Locate the cell with the specified text and output its [x, y] center coordinate. 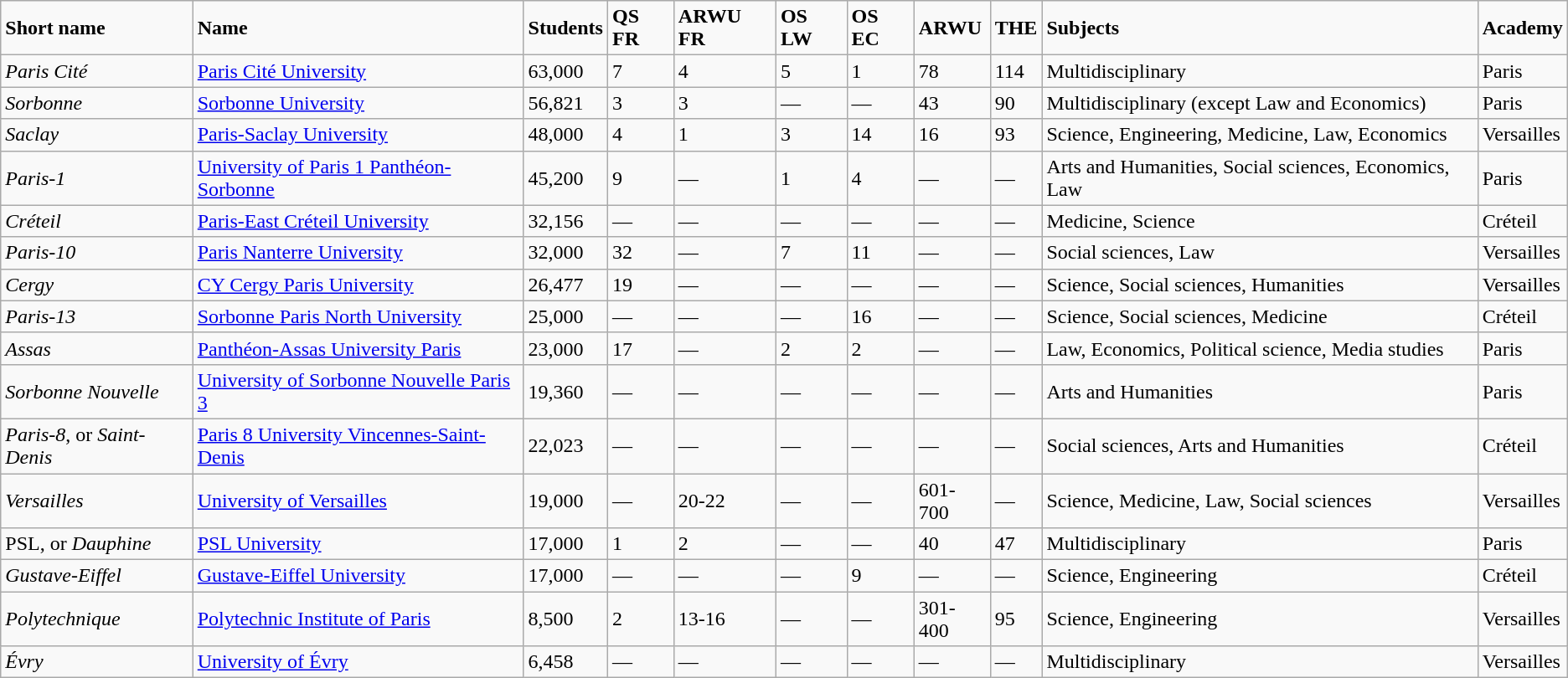
Arts and Humanities [1260, 392]
23,000 [565, 348]
6,458 [565, 662]
32,156 [565, 221]
43 [952, 103]
Paris-Saclay University [358, 135]
5 [811, 71]
Paris Cité University [358, 71]
Assas [97, 348]
601-700 [952, 501]
PSL University [358, 544]
Students [565, 28]
11 [880, 253]
Social sciences, Arts and Humanities [1260, 445]
Évry [97, 662]
13-16 [725, 619]
45,200 [565, 177]
95 [1016, 619]
8,500 [565, 619]
56,821 [565, 103]
26,477 [565, 285]
Sorbonne University [358, 103]
Multidisciplinary (except Law and Economics) [1260, 103]
Saclay [97, 135]
Academy [1523, 28]
PSL, or Dauphine [97, 544]
93 [1016, 135]
ARWU FR [725, 28]
Subjects [1260, 28]
Science, Social sciences, Medicine [1260, 316]
22,023 [565, 445]
90 [1016, 103]
OS EC [880, 28]
University of Versailles [358, 501]
47 [1016, 544]
19,360 [565, 392]
QS FR [640, 28]
THE [1016, 28]
19 [640, 285]
Name [358, 28]
Gustave-Eiffel University [358, 576]
Polytechnique [97, 619]
Law, Economics, Political science, Media studies [1260, 348]
32 [640, 253]
Paris Nanterre University [358, 253]
14 [880, 135]
Paris-1 [97, 177]
Arts and Humanities, Social sciences, Economics, Law [1260, 177]
Paris 8 University Vincennes-Saint-Denis [358, 445]
301-400 [952, 619]
Paris-10 [97, 253]
Social sciences, Law [1260, 253]
32,000 [565, 253]
University of Évry [358, 662]
114 [1016, 71]
48,000 [565, 135]
Paris-8, or Saint-Denis [97, 445]
78 [952, 71]
Sorbonne Nouvelle [97, 392]
Paris Cité [97, 71]
25,000 [565, 316]
Paris-13 [97, 316]
University of Paris 1 Panthéon-Sorbonne [358, 177]
63,000 [565, 71]
Short name [97, 28]
ARWU [952, 28]
Sorbonne [97, 103]
17 [640, 348]
Medicine, Science [1260, 221]
Science, Medicine, Law, Social sciences [1260, 501]
Gustave-Eiffel [97, 576]
19,000 [565, 501]
Science, Social sciences, Humanities [1260, 285]
Science, Engineering, Medicine, Law, Economics [1260, 135]
Panthéon-Assas University Paris [358, 348]
University of Sorbonne Nouvelle Paris 3 [358, 392]
40 [952, 544]
Cergy [97, 285]
Polytechnic Institute of Paris [358, 619]
CY Cergy Paris University [358, 285]
Paris-East Créteil University [358, 221]
20-22 [725, 501]
Sorbonne Paris North University [358, 316]
OS LW [811, 28]
